Output the [x, y] coordinate of the center of the cell containing the given text.  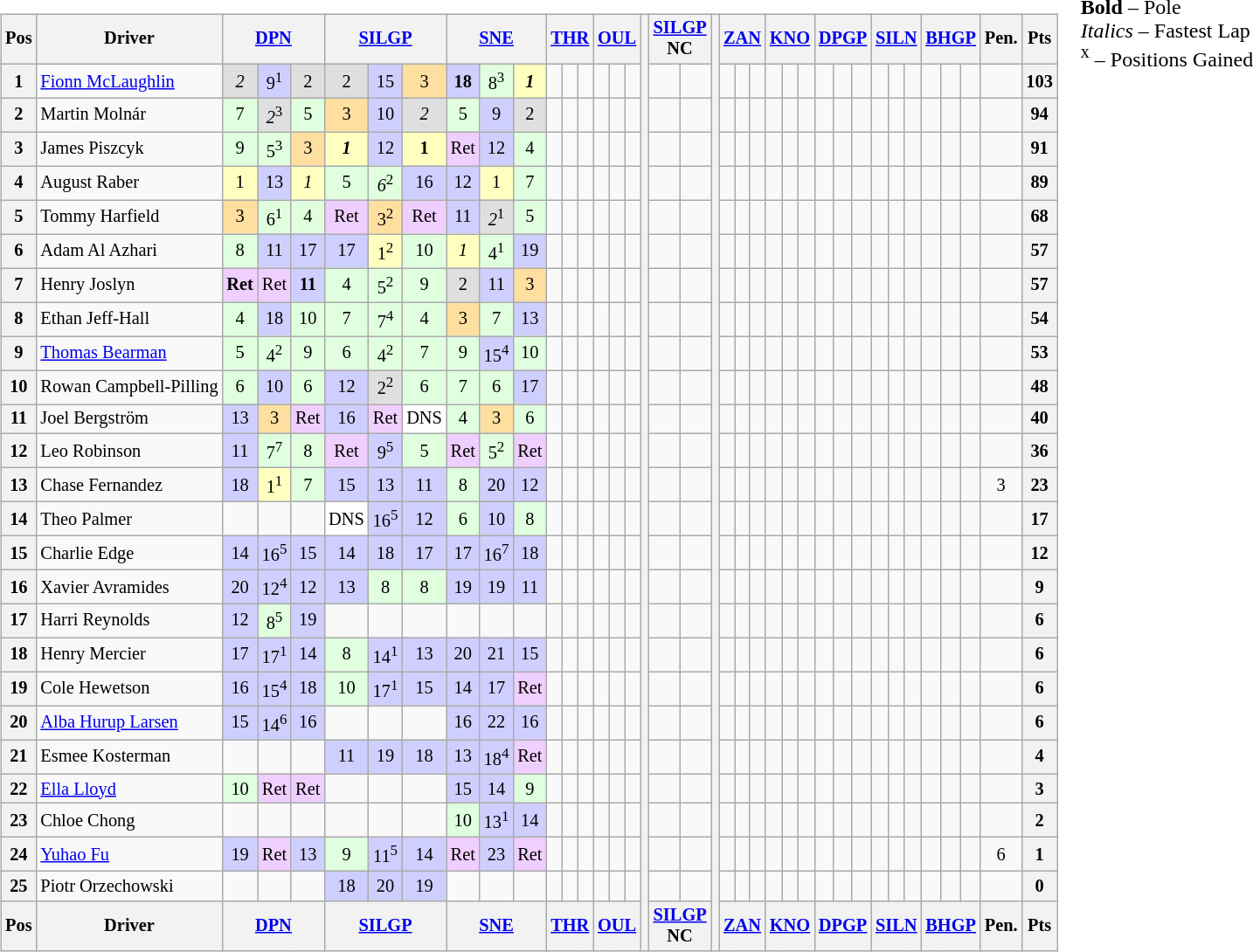
Joel Bergström [129, 419]
32 [386, 217]
Henry Joslyn [129, 285]
Chase Fernandez [129, 484]
36 [1039, 451]
Ethan Jeff-Hall [129, 320]
Piotr Orzechowski [129, 886]
40 [1039, 419]
131 [496, 821]
141 [386, 655]
Xavier Avramides [129, 587]
62 [386, 183]
41 [496, 252]
Alba Hurup Larsen [129, 723]
Rowan Campbell-Pilling [129, 388]
Fionn McLaughlin [129, 80]
94 [1039, 115]
Martin Molnár [129, 115]
54 [1039, 320]
89 [1039, 183]
Chloe Chong [129, 821]
James Piszcyk [129, 148]
146 [274, 723]
115 [386, 854]
0 [1039, 886]
83 [496, 80]
Harri Reynolds [129, 620]
Cole Hewetson [129, 688]
85 [274, 620]
74 [386, 320]
167 [496, 552]
77 [274, 451]
Thomas Bearman [129, 353]
124 [274, 587]
95 [386, 451]
Yuhao Fu [129, 854]
25 [18, 886]
Henry Mercier [129, 655]
48 [1039, 388]
24 [18, 854]
184 [496, 756]
Theo Palmer [129, 519]
61 [274, 217]
Adam Al Azhari [129, 252]
Leo Robinson [129, 451]
103 [1039, 80]
Esmee Kosterman [129, 756]
68 [1039, 217]
Charlie Edge [129, 552]
August Raber [129, 183]
Tommy Harfield [129, 217]
Ella Lloyd [129, 789]
